Pinpoint the cell where the given text exists, returning its (x, y) midpoint coordinate. 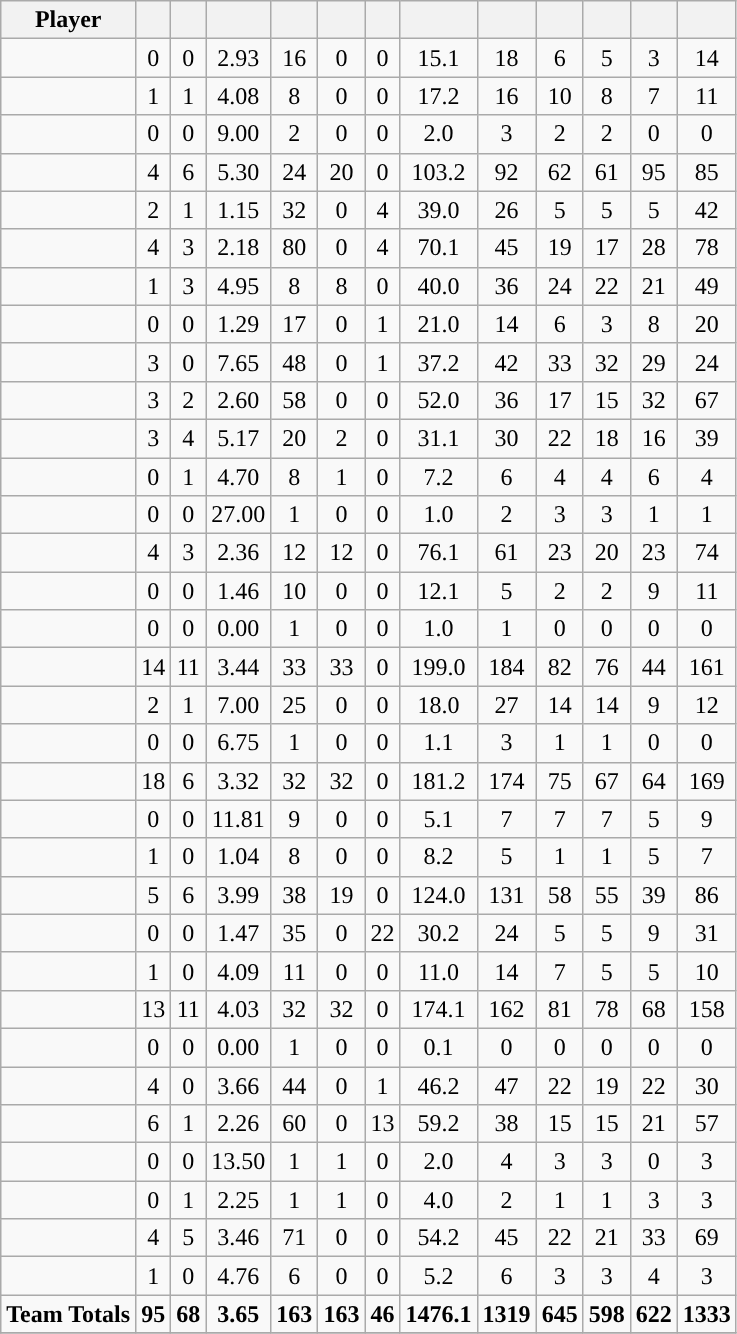
80 (294, 248)
1.15 (238, 210)
60 (294, 1124)
3.99 (238, 895)
26 (506, 210)
0.1 (438, 1047)
184 (506, 667)
1.04 (238, 857)
74 (706, 553)
1.46 (238, 591)
62 (560, 172)
169 (706, 781)
46.2 (438, 1085)
70.1 (438, 248)
1319 (506, 1314)
162 (506, 1009)
69 (706, 1238)
12.1 (438, 591)
54.2 (438, 1238)
30.2 (438, 933)
8.2 (438, 857)
59.2 (438, 1124)
37.2 (438, 362)
76 (606, 667)
3.46 (238, 1238)
2.93 (238, 58)
25 (294, 705)
1.47 (238, 933)
645 (560, 1314)
85 (706, 172)
57 (706, 1124)
76.1 (438, 553)
2.25 (238, 1200)
13.50 (238, 1162)
181.2 (438, 781)
2.36 (238, 553)
9.00 (238, 134)
3.65 (238, 1314)
81 (560, 1009)
92 (506, 172)
2.26 (238, 1124)
7.65 (238, 362)
86 (706, 895)
1.29 (238, 324)
39.0 (438, 210)
5.30 (238, 172)
47 (506, 1085)
7.00 (238, 705)
2.60 (238, 400)
5.1 (438, 819)
28 (654, 248)
1476.1 (438, 1314)
4.76 (238, 1276)
5.17 (238, 438)
31.1 (438, 438)
11.81 (238, 819)
2.18 (238, 248)
75 (560, 781)
3.32 (238, 781)
161 (706, 667)
3.44 (238, 667)
4.0 (438, 1200)
17.2 (438, 96)
124.0 (438, 895)
4.09 (238, 971)
4.70 (238, 477)
40.0 (438, 286)
64 (654, 781)
52.0 (438, 400)
7.2 (438, 477)
49 (706, 286)
4.08 (238, 96)
29 (654, 362)
5.2 (438, 1276)
48 (294, 362)
71 (294, 1238)
174.1 (438, 1009)
18.0 (438, 705)
27.00 (238, 515)
1.1 (438, 743)
15.1 (438, 58)
622 (654, 1314)
131 (506, 895)
3.66 (238, 1085)
55 (606, 895)
199.0 (438, 667)
4.03 (238, 1009)
21.0 (438, 324)
174 (506, 781)
4.95 (238, 286)
46 (382, 1314)
27 (506, 705)
158 (706, 1009)
31 (706, 933)
11.0 (438, 971)
1333 (706, 1314)
103.2 (438, 172)
6.75 (238, 743)
Player (68, 20)
Team Totals (68, 1314)
82 (560, 667)
35 (294, 933)
598 (606, 1314)
